Return the (x, y) coordinate for the center point of the cell that contains the specified text.  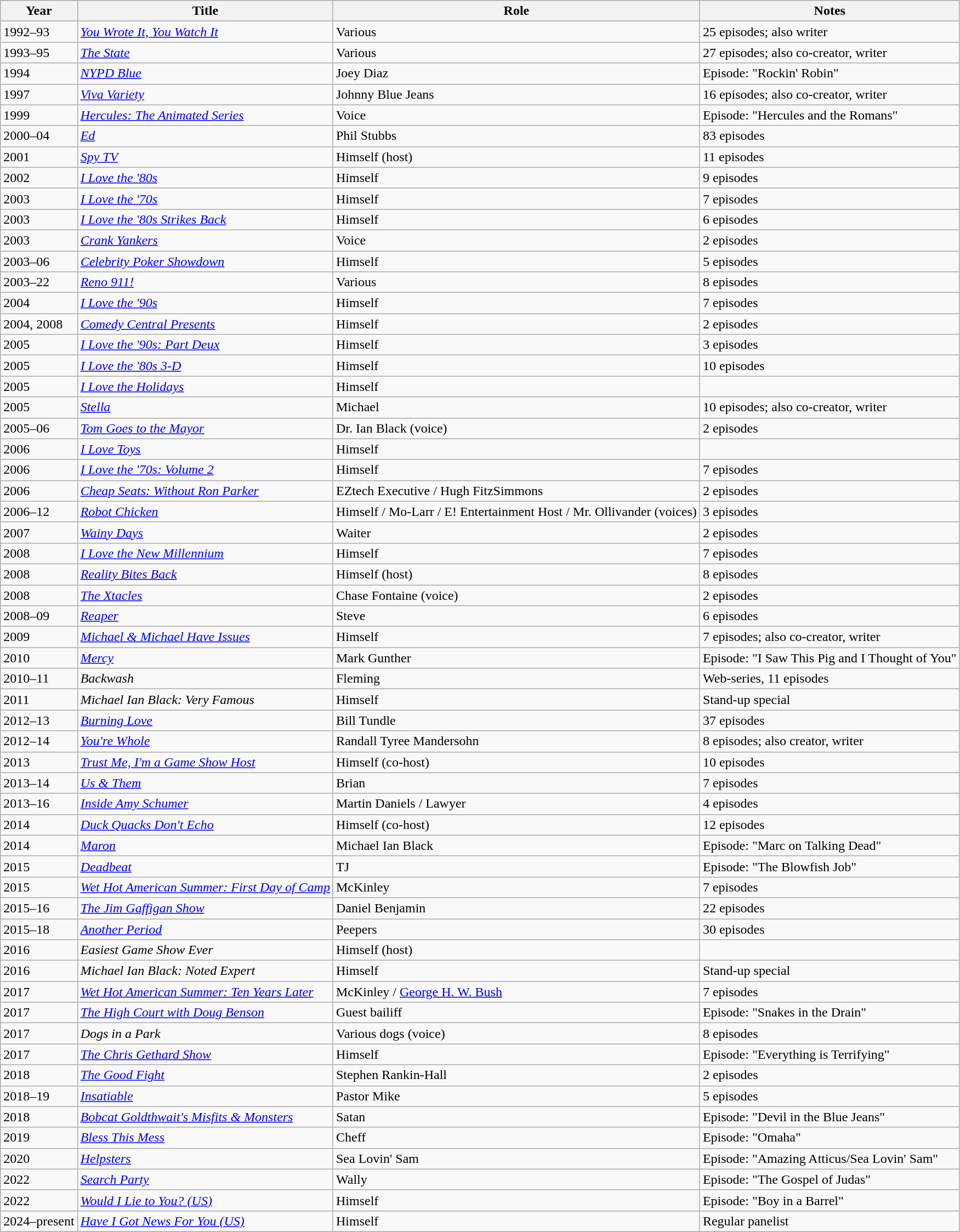
Year (39, 11)
Viva Variety (205, 94)
2010–11 (39, 679)
2001 (39, 157)
Stephen Rankin-Hall (516, 1075)
12 episodes (830, 825)
2020 (39, 1159)
2012–14 (39, 741)
2018–19 (39, 1096)
McKinley / George H. W. Bush (516, 992)
Johnny Blue Jeans (516, 94)
Wet Hot American Summer: Ten Years Later (205, 992)
Stella (205, 407)
Cheap Seats: Without Ron Parker (205, 491)
Michael (516, 407)
Spy TV (205, 157)
7 episodes; also co-creator, writer (830, 637)
Dogs in a Park (205, 1034)
2015–16 (39, 908)
McKinley (516, 887)
Daniel Benjamin (516, 908)
Bless This Mess (205, 1138)
Phil Stubbs (516, 136)
2013 (39, 762)
Crank Yankers (205, 240)
Satan (516, 1117)
EZtech Executive / Hugh FitzSimmons (516, 491)
Episode: "Omaha" (830, 1138)
10 episodes; also co-creator, writer (830, 407)
9 episodes (830, 178)
Burning Love (205, 720)
2000–04 (39, 136)
Episode: "Marc on Talking Dead" (830, 845)
Episode: "Rockin' Robin" (830, 73)
I Love the Holidays (205, 387)
The Good Fight (205, 1075)
2013–14 (39, 783)
1999 (39, 115)
2004, 2008 (39, 324)
Hercules: The Animated Series (205, 115)
Ed (205, 136)
Helpsters (205, 1159)
2002 (39, 178)
Michael & Michael Have Issues (205, 637)
Easiest Game Show Ever (205, 950)
Episode: "I Saw This Pig and I Thought of You" (830, 658)
NYPD Blue (205, 73)
Himself / Mo-Larr / E! Entertainment Host / Mr. Ollivander (voices) (516, 512)
I Love the '70s (205, 198)
Chase Fontaine (voice) (516, 595)
Episode: "Everything is Terrifying" (830, 1054)
Mercy (205, 658)
Episode: "Amazing Atticus/Sea Lovin' Sam" (830, 1159)
2003–06 (39, 262)
4 episodes (830, 804)
Inside Amy Schumer (205, 804)
2019 (39, 1138)
Would I Lie to You? (US) (205, 1200)
Insatiable (205, 1096)
2004 (39, 303)
83 episodes (830, 136)
Robot Chicken (205, 512)
Web-series, 11 episodes (830, 679)
The High Court with Doug Benson (205, 1013)
27 episodes; also co-creator, writer (830, 53)
Sea Lovin' Sam (516, 1159)
1997 (39, 94)
2009 (39, 637)
I Love Toys (205, 449)
Bill Tundle (516, 720)
Brian (516, 783)
Mark Gunther (516, 658)
16 episodes; also co-creator, writer (830, 94)
Bobcat Goldthwait's Misfits & Monsters (205, 1117)
I Love the '90s (205, 303)
Us & Them (205, 783)
Cheff (516, 1138)
I Love the New Millennium (205, 553)
30 episodes (830, 929)
I Love the '80s (205, 178)
Waiter (516, 532)
1992–93 (39, 32)
I Love the '80s Strikes Back (205, 219)
2013–16 (39, 804)
Trust Me, I'm a Game Show Host (205, 762)
2015–18 (39, 929)
Michael Ian Black: Very Famous (205, 700)
Steve (516, 616)
Wainy Days (205, 532)
TJ (516, 866)
11 episodes (830, 157)
Title (205, 11)
Reno 911! (205, 282)
Episode: "Hercules and the Romans" (830, 115)
Various dogs (voice) (516, 1034)
The State (205, 53)
Tom Goes to the Mayor (205, 428)
Notes (830, 11)
8 episodes; also creator, writer (830, 741)
Role (516, 11)
Dr. Ian Black (voice) (516, 428)
22 episodes (830, 908)
2005–06 (39, 428)
Maron (205, 845)
Comedy Central Presents (205, 324)
Reaper (205, 616)
You Wrote It, You Watch It (205, 32)
2007 (39, 532)
The Jim Gaffigan Show (205, 908)
I Love the '80s 3-D (205, 366)
Backwash (205, 679)
I Love the '90s: Part Deux (205, 345)
2006–12 (39, 512)
1994 (39, 73)
Another Period (205, 929)
Have I Got News For You (US) (205, 1221)
Reality Bites Back (205, 574)
Deadbeat (205, 866)
Peepers (516, 929)
Episode: "The Gospel of Judas" (830, 1179)
The Xtacles (205, 595)
Episode: "Snakes in the Drain" (830, 1013)
2003–22 (39, 282)
2024–present (39, 1221)
2008–09 (39, 616)
Pastor Mike (516, 1096)
Duck Quacks Don't Echo (205, 825)
2010 (39, 658)
Michael Ian Black: Noted Expert (205, 971)
25 episodes; also writer (830, 32)
37 episodes (830, 720)
Regular panelist (830, 1221)
2012–13 (39, 720)
I Love the '70s: Volume 2 (205, 470)
You're Whole (205, 741)
2011 (39, 700)
Michael Ian Black (516, 845)
Celebrity Poker Showdown (205, 262)
1993–95 (39, 53)
The Chris Gethard Show (205, 1054)
Episode: "Devil in the Blue Jeans" (830, 1117)
Search Party (205, 1179)
Episode: "The Blowfish Job" (830, 866)
Episode: "Boy in a Barrel" (830, 1200)
Wally (516, 1179)
Guest bailiff (516, 1013)
Randall Tyree Mandersohn (516, 741)
Wet Hot American Summer: First Day of Camp (205, 887)
Martin Daniels / Lawyer (516, 804)
Joey Diaz (516, 73)
Fleming (516, 679)
